Return the (X, Y) coordinate for the center point of the cell that contains the specified text.  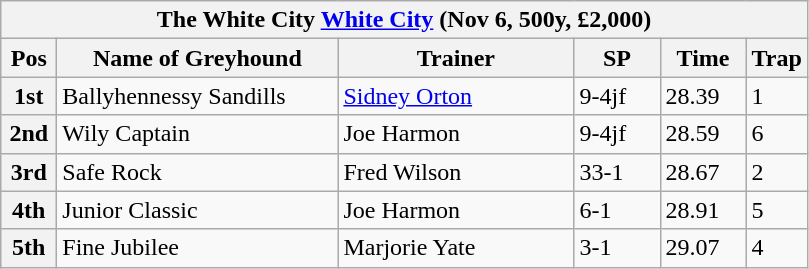
28.59 (703, 134)
5 (776, 210)
The White City White City (Nov 6, 500y, £2,000) (404, 20)
2 (776, 172)
6 (776, 134)
28.39 (703, 96)
Wily Captain (198, 134)
29.07 (703, 248)
1st (29, 96)
3-1 (617, 248)
Trainer (456, 58)
4 (776, 248)
Sidney Orton (456, 96)
Pos (29, 58)
5th (29, 248)
Marjorie Yate (456, 248)
3rd (29, 172)
Fred Wilson (456, 172)
28.67 (703, 172)
1 (776, 96)
28.91 (703, 210)
Ballyhennessy Sandills (198, 96)
Time (703, 58)
6-1 (617, 210)
Fine Jubilee (198, 248)
Name of Greyhound (198, 58)
SP (617, 58)
Trap (776, 58)
Safe Rock (198, 172)
33-1 (617, 172)
4th (29, 210)
Junior Classic (198, 210)
2nd (29, 134)
